Determine the [x, y] coordinate at the center of the cell enclosing the given text.  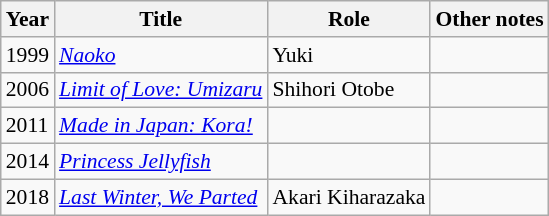
2006 [28, 90]
2018 [28, 197]
Naoko [160, 55]
Akari Kiharazaka [348, 197]
Princess Jellyfish [160, 162]
Made in Japan: Kora! [160, 126]
Shihori Otobe [348, 90]
Yuki [348, 55]
1999 [28, 55]
Year [28, 19]
Limit of Love: Umizaru [160, 90]
Title [160, 19]
2014 [28, 162]
Last Winter, We Parted [160, 197]
Role [348, 19]
Other notes [489, 19]
2011 [28, 126]
